Return the [X, Y] coordinate for the center point of the cell that contains the specified text.  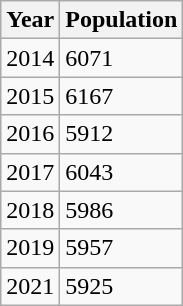
2016 [30, 134]
5925 [122, 286]
2017 [30, 172]
2019 [30, 248]
2015 [30, 96]
2014 [30, 58]
5957 [122, 248]
2018 [30, 210]
Population [122, 20]
5912 [122, 134]
Year [30, 20]
5986 [122, 210]
6167 [122, 96]
2021 [30, 286]
6043 [122, 172]
6071 [122, 58]
